Capture the cell that displays the provided text and extract its [X, Y] central coordinate. 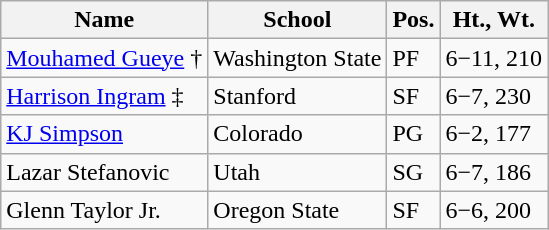
6−6, 200 [494, 210]
Mouhamed Gueye † [104, 58]
KJ Simpson [104, 134]
6−7, 186 [494, 172]
Lazar Stefanovic [104, 172]
PG [414, 134]
Ht., Wt. [494, 20]
Washington State [298, 58]
PF [414, 58]
Stanford [298, 96]
Name [104, 20]
Harrison Ingram ‡ [104, 96]
Oregon State [298, 210]
6−2, 177 [494, 134]
6−7, 230 [494, 96]
Utah [298, 172]
Pos. [414, 20]
School [298, 20]
6−11, 210 [494, 58]
Colorado [298, 134]
SG [414, 172]
Glenn Taylor Jr. [104, 210]
